Provide the [x, y] coordinate of the cell's center where the given text is located.  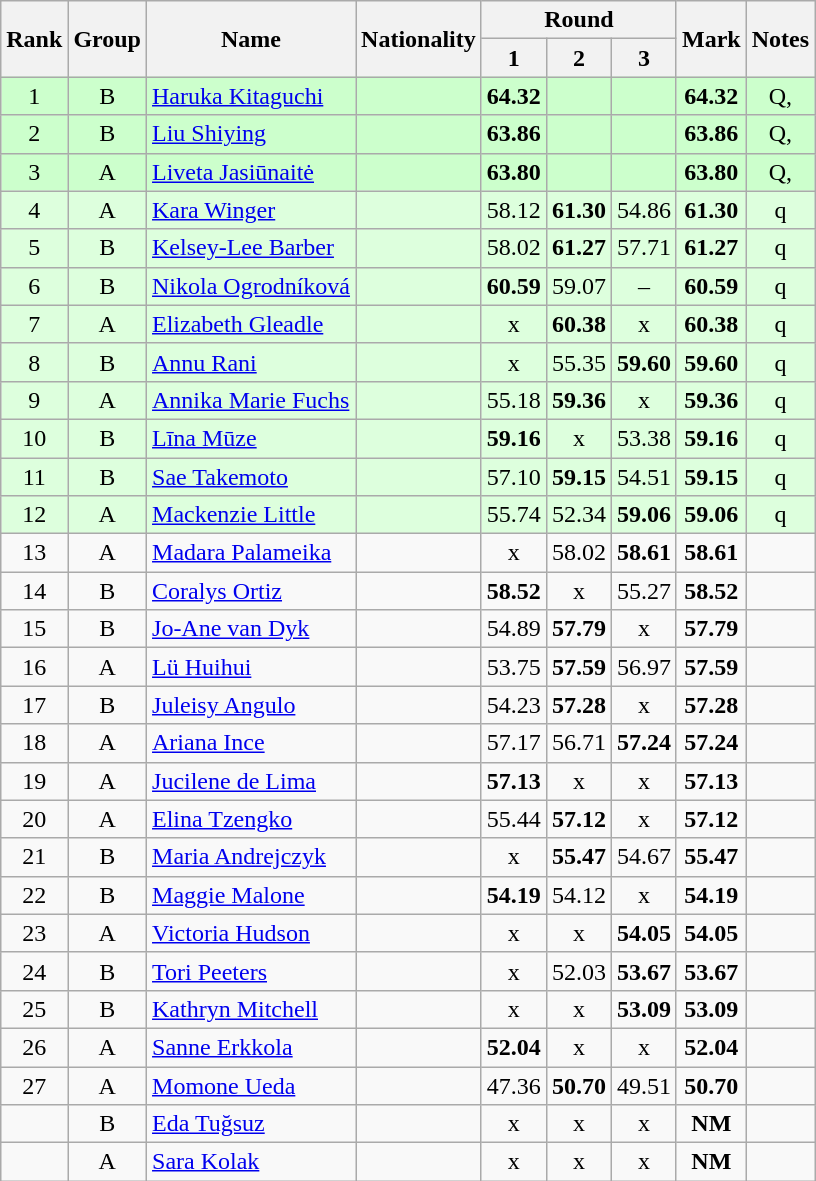
49.51 [644, 1085]
Lü Huihui [252, 667]
Annika Marie Fuchs [252, 400]
25 [34, 1009]
Jucilene de Lima [252, 781]
19 [34, 781]
Līna Mūze [252, 438]
55.27 [644, 591]
10 [34, 438]
27 [34, 1085]
Victoria Hudson [252, 933]
Maggie Malone [252, 895]
8 [34, 362]
53.38 [644, 438]
Haruka Kitaguchi [252, 96]
14 [34, 591]
7 [34, 324]
Jo-Ane van Dyk [252, 629]
Group [108, 39]
11 [34, 477]
54.86 [644, 210]
4 [34, 210]
54.51 [644, 477]
52.34 [578, 515]
56.97 [644, 667]
20 [34, 819]
57.10 [514, 477]
Eda Tuğsuz [252, 1124]
12 [34, 515]
55.44 [514, 819]
Sara Kolak [252, 1162]
54.89 [514, 629]
Kathryn Mitchell [252, 1009]
Liu Shiying [252, 134]
Liveta Jasiūnaitė [252, 172]
18 [34, 743]
Name [252, 39]
55.35 [578, 362]
Maria Andrejczyk [252, 857]
Kara Winger [252, 210]
Mackenzie Little [252, 515]
9 [34, 400]
Rank [34, 39]
26 [34, 1047]
58.12 [514, 210]
24 [34, 971]
Madara Palameika [252, 553]
6 [34, 286]
15 [34, 629]
Elina Tzengko [252, 819]
54.67 [644, 857]
Momone Ueda [252, 1085]
22 [34, 895]
Sae Takemoto [252, 477]
Elizabeth Gleadle [252, 324]
Annu Rani [252, 362]
13 [34, 553]
17 [34, 705]
52.03 [578, 971]
5 [34, 248]
54.23 [514, 705]
– [644, 286]
23 [34, 933]
Sanne Erkkola [252, 1047]
55.74 [514, 515]
Notes [780, 39]
Nationality [419, 39]
Nikola Ogrodníková [252, 286]
Ariana Ince [252, 743]
Kelsey-Lee Barber [252, 248]
47.36 [514, 1085]
57.71 [644, 248]
Tori Peeters [252, 971]
Juleisy Angulo [252, 705]
Round [578, 20]
Coralys Ortiz [252, 591]
59.07 [578, 286]
21 [34, 857]
16 [34, 667]
55.18 [514, 400]
53.75 [514, 667]
56.71 [578, 743]
57.17 [514, 743]
Mark [711, 39]
54.12 [578, 895]
